Pinpoint the cell where the given text exists, returning its [X, Y] midpoint coordinate. 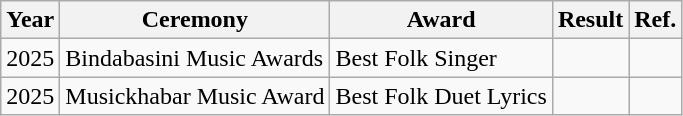
Award [441, 20]
Result [590, 20]
Musickhabar Music Award [195, 96]
Best Folk Singer [441, 58]
Best Folk Duet Lyrics [441, 96]
Ref. [656, 20]
Year [30, 20]
Ceremony [195, 20]
Bindabasini Music Awards [195, 58]
